Determine the [x, y] coordinate at the center of the cell enclosing the given text.  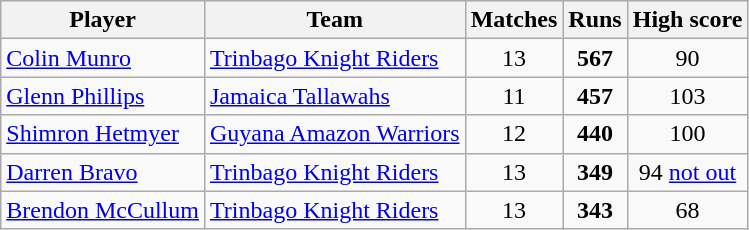
Team [334, 20]
Guyana Amazon Warriors [334, 134]
Shimron Hetmyer [103, 134]
343 [595, 210]
103 [688, 96]
Darren Bravo [103, 172]
Colin Munro [103, 58]
90 [688, 58]
Matches [514, 20]
Glenn Phillips [103, 96]
Player [103, 20]
High score [688, 20]
Runs [595, 20]
100 [688, 134]
Brendon McCullum [103, 210]
68 [688, 210]
440 [595, 134]
349 [595, 172]
Jamaica Tallawahs [334, 96]
567 [595, 58]
11 [514, 96]
94 not out [688, 172]
457 [595, 96]
12 [514, 134]
